Determine the [x, y] coordinate at the center of the cell enclosing the given text.  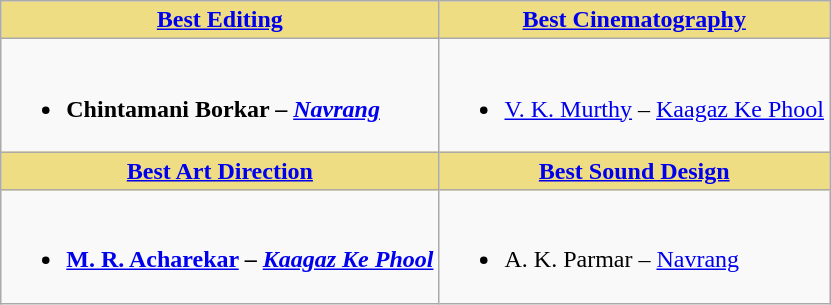
M. R. Acharekar – Kaagaz Ke Phool [220, 246]
Best Cinematography [634, 20]
Best Art Direction [220, 171]
Chintamani Borkar – Navrang [220, 96]
Best Sound Design [634, 171]
V. K. Murthy – Kaagaz Ke Phool [634, 96]
A. K. Parmar – Navrang [634, 246]
Best Editing [220, 20]
